Identify which cell holds the provided text, then report its (x, y) central coordinate. 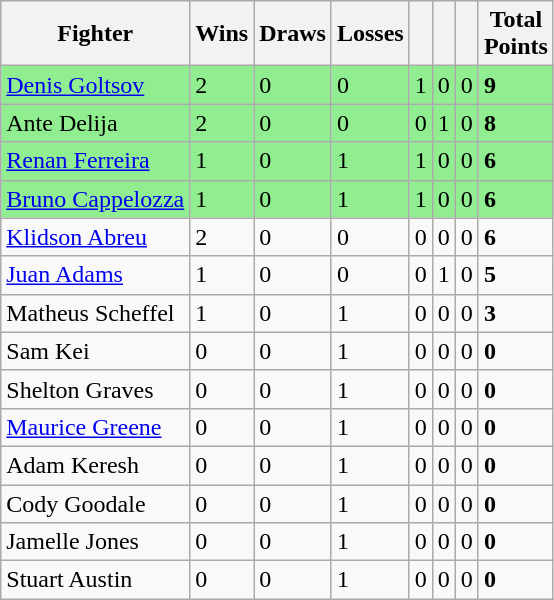
9 (516, 85)
5 (516, 275)
Klidson Abreu (96, 237)
Maurice Greene (96, 427)
Wins (222, 34)
Sam Kei (96, 351)
Jamelle Jones (96, 542)
3 (516, 313)
Denis Goltsov (96, 85)
Stuart Austin (96, 580)
Ante Delija (96, 123)
Adam Keresh (96, 465)
Shelton Graves (96, 389)
Fighter (96, 34)
Draws (293, 34)
Matheus Scheffel (96, 313)
Bruno Cappelozza (96, 199)
Renan Ferreira (96, 161)
Total Points (516, 34)
Losses (370, 34)
Juan Adams (96, 275)
Cody Goodale (96, 503)
8 (516, 123)
